Capture the cell that displays the provided text and extract its (x, y) central coordinate. 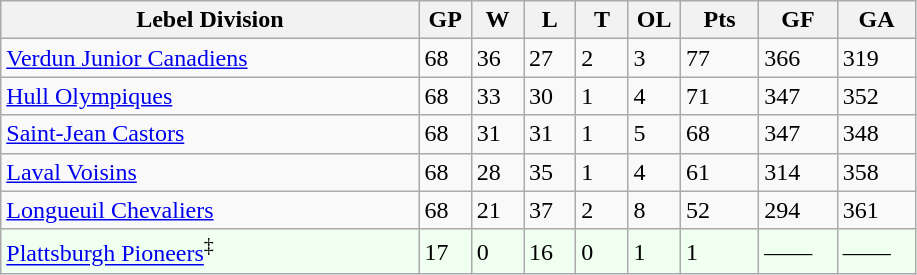
L (550, 20)
GF (798, 20)
77 (719, 58)
352 (876, 96)
8 (654, 210)
27 (550, 58)
3 (654, 58)
Hull Olympiques (210, 96)
294 (798, 210)
28 (497, 172)
71 (719, 96)
319 (876, 58)
30 (550, 96)
361 (876, 210)
OL (654, 20)
W (497, 20)
37 (550, 210)
358 (876, 172)
Verdun Junior Canadiens (210, 58)
5 (654, 134)
21 (497, 210)
61 (719, 172)
Saint-Jean Castors (210, 134)
T (602, 20)
366 (798, 58)
Longueuil Chevaliers (210, 210)
17 (445, 252)
314 (798, 172)
33 (497, 96)
36 (497, 58)
GA (876, 20)
Plattsburgh Pioneers‡ (210, 252)
GP (445, 20)
348 (876, 134)
16 (550, 252)
Laval Voisins (210, 172)
52 (719, 210)
Pts (719, 20)
35 (550, 172)
Lebel Division (210, 20)
